Provide the (x, y) coordinate of the cell's center where the given text is located.  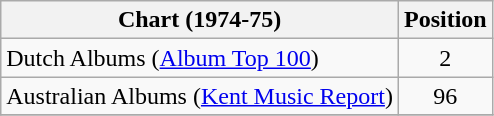
Dutch Albums (Album Top 100) (200, 58)
96 (445, 96)
Position (445, 20)
Australian Albums (Kent Music Report) (200, 96)
2 (445, 58)
Chart (1974-75) (200, 20)
